Search for the cell housing the specified text and yield its [x, y] center coordinate. 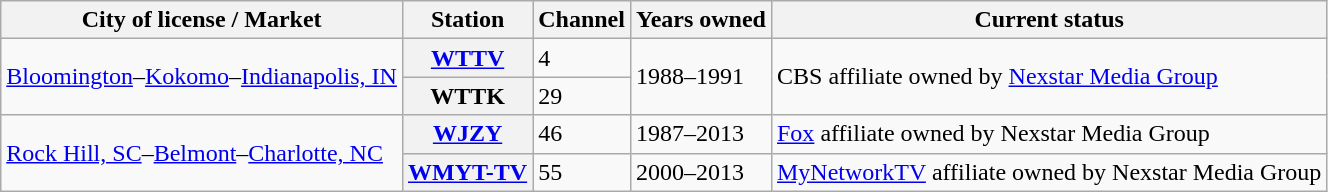
Current status [1048, 20]
WTTV [467, 58]
29 [582, 96]
MyNetworkTV affiliate owned by Nexstar Media Group [1048, 172]
Rock Hill, SC–Belmont–Charlotte, NC [202, 153]
46 [582, 134]
CBS affiliate owned by Nexstar Media Group [1048, 77]
1987–2013 [700, 134]
WJZY [467, 134]
Bloomington–Kokomo–Indianapolis, IN [202, 77]
Fox affiliate owned by Nexstar Media Group [1048, 134]
55 [582, 172]
1988–1991 [700, 77]
Years owned [700, 20]
Channel [582, 20]
City of license / Market [202, 20]
WTTK [467, 96]
2000–2013 [700, 172]
Station [467, 20]
4 [582, 58]
WMYT-TV [467, 172]
